Provide the (x, y) coordinate of the cell's center where the given text is located.  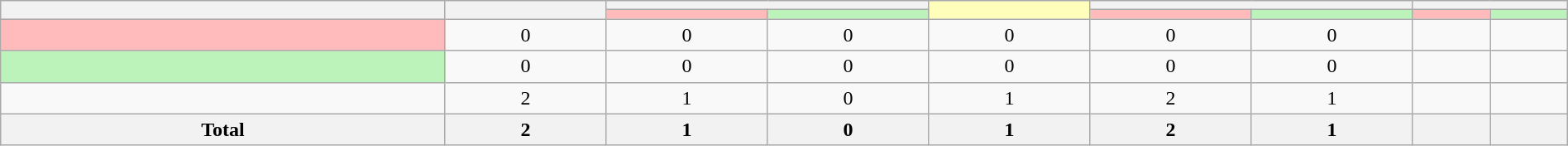
Total (223, 129)
